Extract the (x, y) coordinate from the center of the cell holding the provided text.  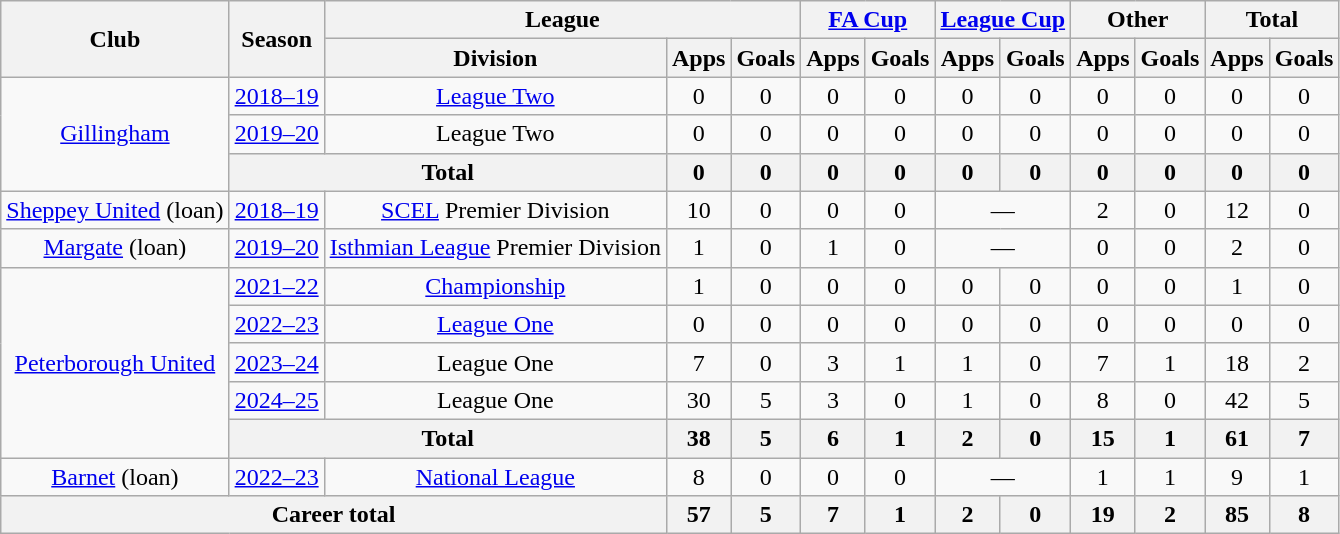
30 (698, 400)
10 (698, 210)
18 (1237, 362)
61 (1237, 438)
SCEL Premier Division (495, 210)
Club (115, 39)
Other (1138, 20)
2021–22 (276, 286)
19 (1103, 515)
Gillingham (115, 134)
Division (495, 58)
League (562, 20)
2023–24 (276, 362)
12 (1237, 210)
Sheppey United (loan) (115, 210)
League Cup (1003, 20)
6 (833, 438)
9 (1237, 477)
Championship (495, 286)
Career total (334, 515)
2024–25 (276, 400)
National League (495, 477)
85 (1237, 515)
15 (1103, 438)
42 (1237, 400)
Isthmian League Premier Division (495, 248)
Barnet (loan) (115, 477)
FA Cup (868, 20)
Season (276, 39)
38 (698, 438)
Peterborough United (115, 362)
57 (698, 515)
Margate (loan) (115, 248)
